Detect which cell encompasses the target text, then output its (X, Y) center coordinate. 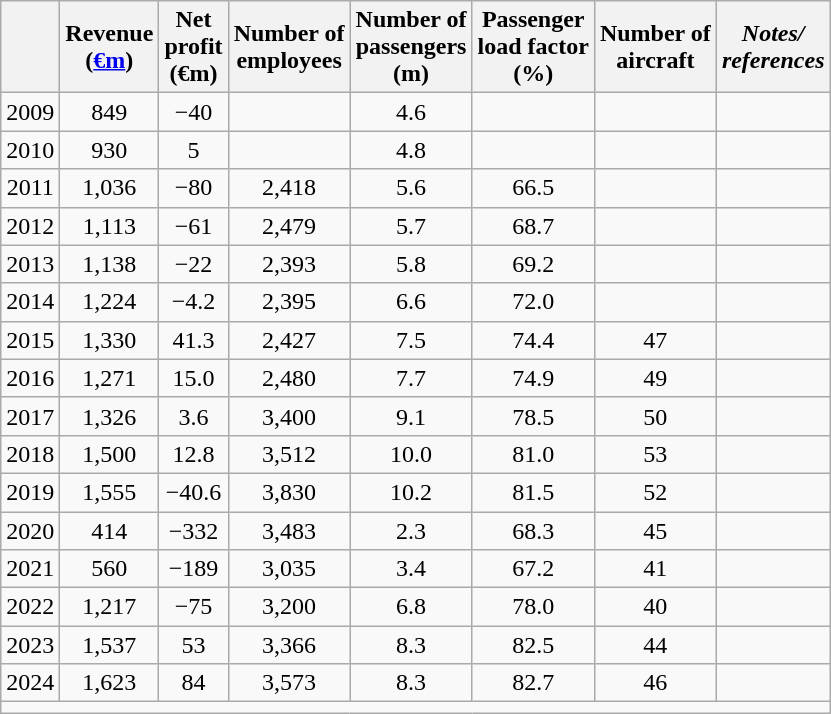
15.0 (194, 378)
3,400 (289, 416)
82.5 (533, 645)
3,200 (289, 607)
50 (655, 416)
414 (110, 531)
3.6 (194, 416)
1,330 (110, 340)
2022 (30, 607)
5.7 (411, 226)
−4.2 (194, 302)
2024 (30, 683)
560 (110, 569)
44 (655, 645)
2015 (30, 340)
6.6 (411, 302)
1,271 (110, 378)
Number ofemployees (289, 47)
78.0 (533, 607)
4.6 (411, 112)
−332 (194, 531)
Netprofit(€m) (194, 47)
−189 (194, 569)
69.2 (533, 264)
3.4 (411, 569)
2,480 (289, 378)
3,035 (289, 569)
5.8 (411, 264)
41.3 (194, 340)
45 (655, 531)
1,326 (110, 416)
−40 (194, 112)
67.2 (533, 569)
2023 (30, 645)
2012 (30, 226)
−80 (194, 188)
2019 (30, 492)
2,479 (289, 226)
−22 (194, 264)
52 (655, 492)
930 (110, 150)
2,395 (289, 302)
Number ofaircraft (655, 47)
2010 (30, 150)
1,224 (110, 302)
−40.6 (194, 492)
2014 (30, 302)
Notes/references (773, 47)
2021 (30, 569)
Number ofpassengers(m) (411, 47)
72.0 (533, 302)
74.4 (533, 340)
84 (194, 683)
3,512 (289, 454)
2011 (30, 188)
9.1 (411, 416)
46 (655, 683)
2013 (30, 264)
68.7 (533, 226)
1,537 (110, 645)
1,555 (110, 492)
10.2 (411, 492)
Revenue(€m) (110, 47)
3,830 (289, 492)
74.9 (533, 378)
7.7 (411, 378)
2018 (30, 454)
2,393 (289, 264)
78.5 (533, 416)
81.5 (533, 492)
3,573 (289, 683)
1,623 (110, 683)
12.8 (194, 454)
6.8 (411, 607)
2020 (30, 531)
5 (194, 150)
49 (655, 378)
3,483 (289, 531)
−61 (194, 226)
2.3 (411, 531)
3,366 (289, 645)
81.0 (533, 454)
1,217 (110, 607)
82.7 (533, 683)
7.5 (411, 340)
1,138 (110, 264)
47 (655, 340)
1,113 (110, 226)
40 (655, 607)
10.0 (411, 454)
2,427 (289, 340)
68.3 (533, 531)
2009 (30, 112)
1,500 (110, 454)
849 (110, 112)
1,036 (110, 188)
2017 (30, 416)
Passengerload factor(%) (533, 47)
4.8 (411, 150)
2016 (30, 378)
−75 (194, 607)
2,418 (289, 188)
41 (655, 569)
66.5 (533, 188)
5.6 (411, 188)
